Pinpoint the cell where the given text exists, returning its (X, Y) midpoint coordinate. 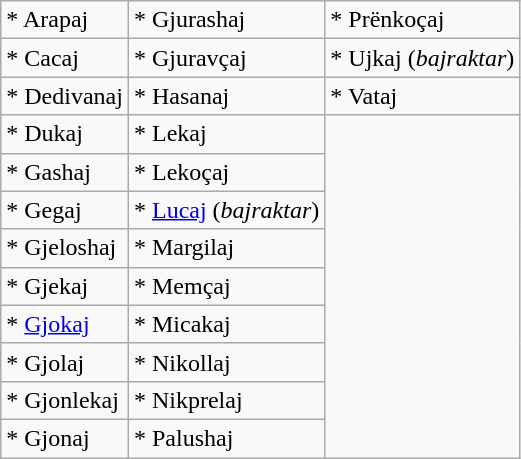
* Gashaj (65, 172)
* Gjekaj (65, 286)
* Prënkoçaj (422, 20)
* Dedivanaj (65, 96)
* Gjeloshaj (65, 248)
* Dukaj (65, 134)
* Palushaj (226, 438)
* Arapaj (65, 20)
* Memçaj (226, 286)
* Gjonlekaj (65, 400)
* Gjonaj (65, 438)
* Cacaj (65, 58)
* Margilaj (226, 248)
* Nikprelaj (226, 400)
* Nikollaj (226, 362)
* Hasanaj (226, 96)
* Vataj (422, 96)
* Gjokaj (65, 324)
* Gjuravçaj (226, 58)
* Gjurashaj (226, 20)
* Lekoçaj (226, 172)
* Gegaj (65, 210)
* Lekaj (226, 134)
* Lucaj (bajraktar) (226, 210)
* Ujkaj (bajraktar) (422, 58)
* Micakaj (226, 324)
* Gjolaj (65, 362)
